Find where the given text appears and provide that cell's center as [X, Y] coordinate. 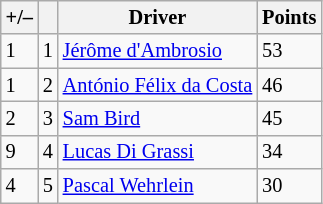
30 [289, 186]
3 [48, 118]
Jérôme d'Ambrosio [158, 51]
34 [289, 152]
5 [48, 186]
45 [289, 118]
46 [289, 85]
9 [20, 152]
António Félix da Costa [158, 85]
Lucas Di Grassi [158, 152]
Sam Bird [158, 118]
Driver [158, 17]
+/– [20, 17]
Points [289, 17]
Pascal Wehrlein [158, 186]
53 [289, 51]
